Capture the cell that displays the provided text and extract its [x, y] central coordinate. 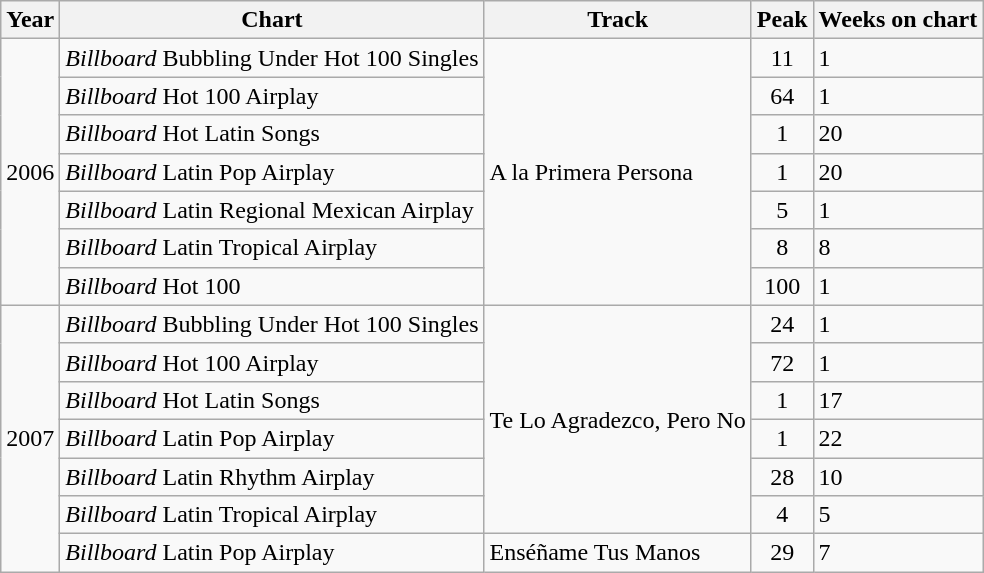
24 [782, 324]
17 [898, 400]
2007 [30, 438]
A la Primera Persona [618, 172]
72 [782, 362]
Peak [782, 20]
22 [898, 438]
10 [898, 477]
28 [782, 477]
64 [782, 96]
29 [782, 553]
11 [782, 58]
7 [898, 553]
Billboard Latin Regional Mexican Airplay [272, 210]
Track [618, 20]
Weeks on chart [898, 20]
Chart [272, 20]
Billboard Hot 100 [272, 286]
Billboard Latin Rhythm Airplay [272, 477]
4 [782, 515]
Enséñame Tus Manos [618, 553]
100 [782, 286]
2006 [30, 172]
Te Lo Agradezco, Pero No [618, 419]
Year [30, 20]
